Provide the (X, Y) coordinate of the cell's center where the given text is located.  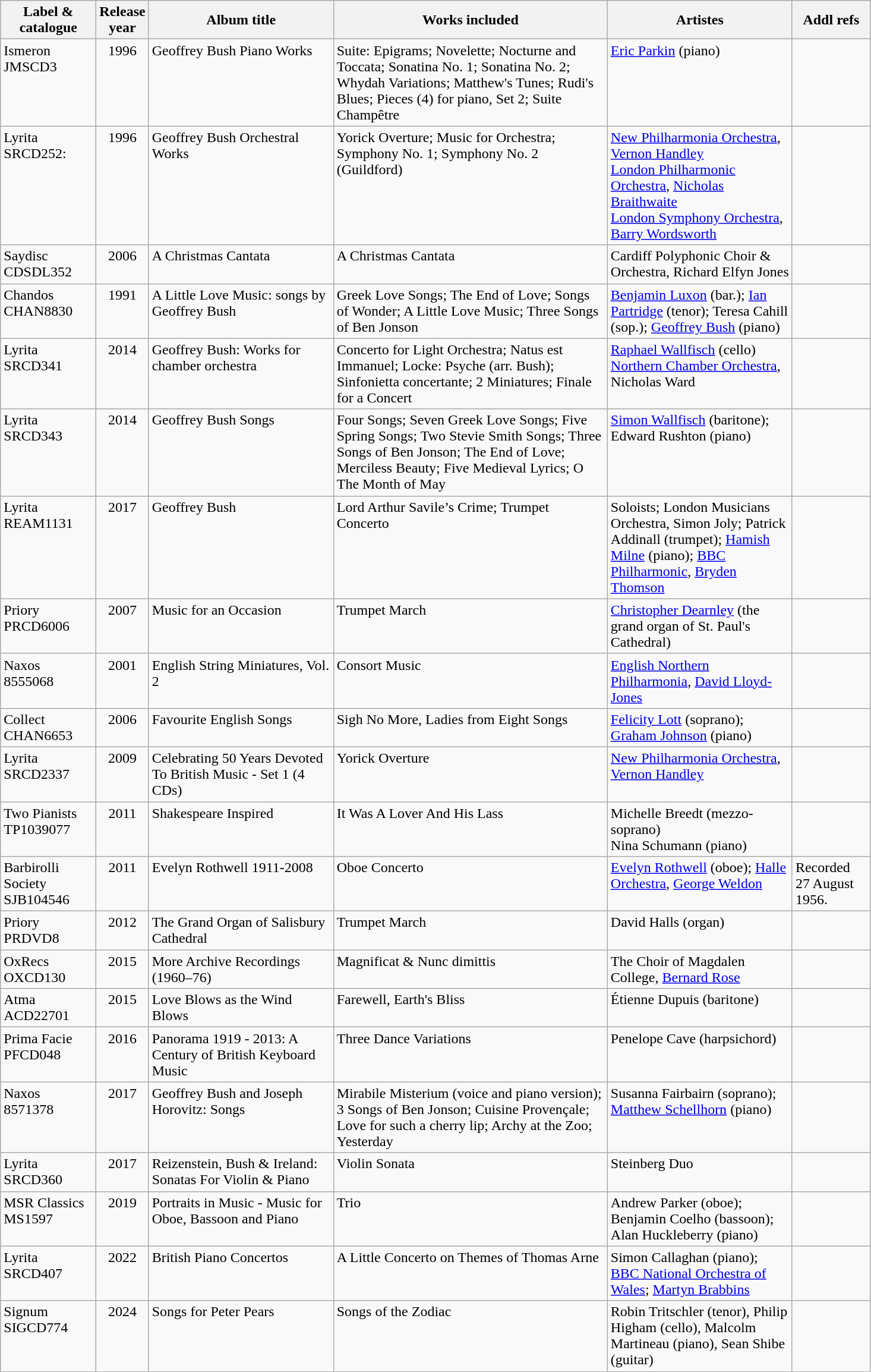
Andrew Parker (oboe); Benjamin Coelho (bassoon); Alan Huckleberry (piano) (700, 1219)
Chandos CHAN8830 (49, 311)
Celebrating 50 Years Devoted To British Music - Set 1 (4 CDs) (241, 774)
Consort Music (471, 681)
Trio (471, 1219)
2001 (122, 681)
New Philharmonia Orchestra, Vernon Handley (700, 774)
Violin Sonata (471, 1172)
MSR Classics MS1597 (49, 1219)
Robin Tritschler (tenor), Philip Higham (cello), Malcolm Martineau (piano), Sean Shibe (guitar) (700, 1336)
Collect CHAN6653 (49, 728)
The Grand Organ of Salisbury Cathedral (241, 931)
Two Pianists TP1039077 (49, 829)
Lyrita SRCD407 (49, 1273)
Magnificat & Nunc dimittis (471, 969)
Ismeron JMSCD3 (49, 83)
2012 (122, 931)
Michelle Breedt (mezzo-soprano)Nina Schumann (piano) (700, 829)
Christopher Dearnley (the grand organ of St. Paul's Cathedral) (700, 626)
Eric Parkin (piano) (700, 83)
Shakespeare Inspired (241, 829)
Sigh No More, Ladies from Eight Songs (471, 728)
Saydisc CDSDL352 (49, 264)
2009 (122, 774)
Lyrita SRCD360 (49, 1172)
Evelyn Rothwell (oboe); Halle Orchestra, George Weldon (700, 884)
Simon Callaghan (piano); BBC National Orchestra of Wales; Martyn Brabbins (700, 1273)
Album title (241, 20)
2019 (122, 1219)
British Piano Concertos (241, 1273)
A Little Love Music: songs by Geoffrey Bush (241, 311)
English String Miniatures, Vol. 2 (241, 681)
Evelyn Rothwell 1911-2008 (241, 884)
Felicity Lott (soprano); Graham Johnson (piano) (700, 728)
Priory PRDVD8 (49, 931)
2022 (122, 1273)
It Was A Lover And His Lass (471, 829)
The Choir of Magdalen College, Bernard Rose (700, 969)
Lord Arthur Savile’s Crime; Trumpet Concerto (471, 547)
Songs for Peter Pears (241, 1336)
Raphael Wallfisch (cello)Northern Chamber Orchestra, Nicholas Ward (700, 373)
Release year (122, 20)
Penelope Cave (harpsichord) (700, 1055)
OxRecs OXCD130 (49, 969)
Songs of the Zodiac (471, 1336)
Geoffrey Bush: Works for chamber orchestra (241, 373)
Cardiff Polyphonic Choir & Orchestra, Richard Elfyn Jones (700, 264)
David Halls (organ) (700, 931)
Lyrita SRCD341 (49, 373)
Addl refs (831, 20)
Oboe Concerto (471, 884)
1991 (122, 311)
Music for an Occasion (241, 626)
Favourite English Songs (241, 728)
Naxos 8571378 (49, 1118)
Prima Facie PFCD048 (49, 1055)
Susanna Fairbairn (soprano); Matthew Schellhorn (piano) (700, 1118)
Naxos 8555068 (49, 681)
Three Dance Variations (471, 1055)
English Northern Philharmonia, David Lloyd-Jones (700, 681)
Yorick Overture (471, 774)
Soloists; London Musicians Orchestra, Simon Joly; Patrick Addinall (trumpet); Hamish Milne (piano); BBC Philharmonic, Bryden Thomson (700, 547)
Farewell, Earth's Bliss (471, 1008)
Lyrita SRCD252: (49, 185)
Lyrita REAM1131 (49, 547)
Panorama 1919 - 2013: A Century of British Keyboard Music (241, 1055)
New Philharmonia Orchestra, Vernon HandleyLondon Philharmonic Orchestra, Nicholas BraithwaiteLondon Symphony Orchestra, Barry Wordsworth (700, 185)
Greek Love Songs; The End of Love; Songs of Wonder; A Little Love Music; Three Songs of Ben Jonson (471, 311)
Barbirolli Society SJB104546 (49, 884)
Geoffrey Bush Orchestral Works (241, 185)
Simon Wallfisch (baritone); Edward Rushton (piano) (700, 452)
Signum SIGCD774 (49, 1336)
Love Blows as the Wind Blows (241, 1008)
2016 (122, 1055)
Label & catalogue (49, 20)
Geoffrey Bush Piano Works (241, 83)
Artistes (700, 20)
Geoffrey Bush and Joseph Horovitz: Songs (241, 1118)
Steinberg Duo (700, 1172)
2024 (122, 1336)
Mirabile Misterium (voice and piano version); 3 Songs of Ben Jonson; Cuisine Provençale; Love for such a cherry lip; Archy at the Zoo; Yesterday (471, 1118)
Geoffrey Bush (241, 547)
Works included (471, 20)
Atma ACD22701 (49, 1008)
Benjamin Luxon (bar.); Ian Partridge (tenor); Teresa Cahill (sop.); Geoffrey Bush (piano) (700, 311)
2007 (122, 626)
Portraits in Music - Music for Oboe, Bassoon and Piano (241, 1219)
Étienne Dupuis (baritone) (700, 1008)
Concerto for Light Orchestra; Natus est Immanuel; Locke: Psyche (arr. Bush); Sinfonietta concertante; 2 Miniatures; Finale for a Concert (471, 373)
Recorded 27 August 1956. (831, 884)
More Archive Recordings (1960–76) (241, 969)
Lyrita SRCD343 (49, 452)
Lyrita SRCD2337 (49, 774)
A Little Concerto on Themes of Thomas Arne (471, 1273)
Reizenstein, Bush & Ireland: Sonatas For Violin & Piano (241, 1172)
Yorick Overture; Music for Orchestra; Symphony No. 1; Symphony No. 2 (Guildford) (471, 185)
Priory PRCD6006 (49, 626)
Geoffrey Bush Songs (241, 452)
